Return (X, Y) of the center of cell containing provided text 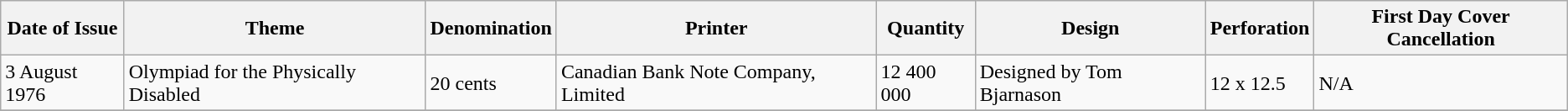
N/A (1441, 82)
Designed by Tom Bjarnason (1091, 82)
3 August 1976 (62, 82)
Design (1091, 29)
First Day Cover Cancellation (1441, 29)
20 cents (491, 82)
12 400 000 (926, 82)
Theme (275, 29)
Date of Issue (62, 29)
Printer (716, 29)
Perforation (1260, 29)
Denomination (491, 29)
Olympiad for the Physically Disabled (275, 82)
Quantity (926, 29)
Canadian Bank Note Company, Limited (716, 82)
12 x 12.5 (1260, 82)
